From the cell containing the given text, extract its center point as [x, y] coordinate. 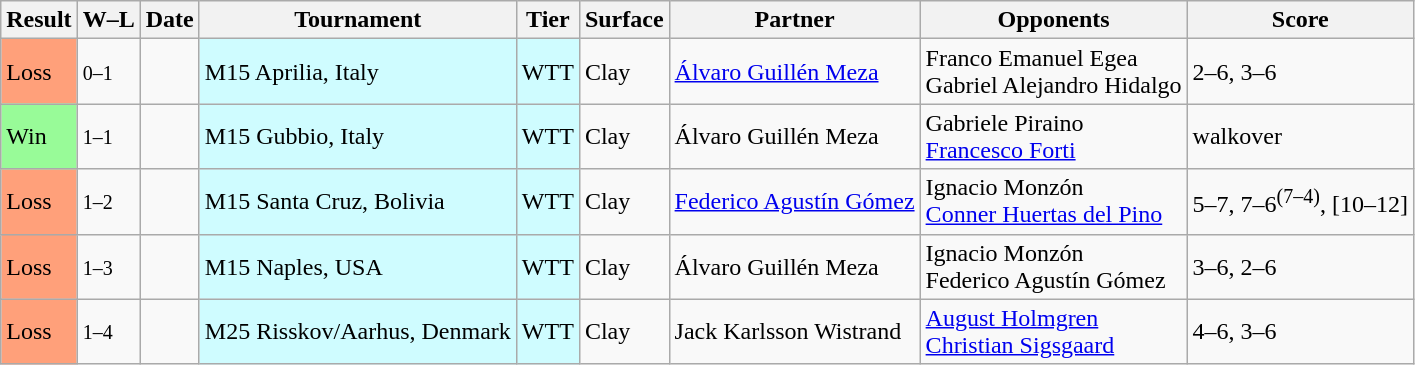
Surface [624, 20]
1–2 [108, 202]
1–4 [108, 332]
1–1 [108, 136]
Franco Emanuel Egea Gabriel Alejandro Hidalgo [1054, 72]
M15 Aprilia, Italy [358, 72]
Opponents [1054, 20]
Result [39, 20]
1–3 [108, 266]
Tournament [358, 20]
M15 Gubbio, Italy [358, 136]
Federico Agustín Gómez [794, 202]
3–6, 2–6 [1300, 266]
walkover [1300, 136]
W–L [108, 20]
Gabriele Piraino Francesco Forti [1054, 136]
Ignacio Monzón Federico Agustín Gómez [1054, 266]
Date [170, 20]
Partner [794, 20]
0–1 [108, 72]
5–7, 7–6(7–4), [10–12] [1300, 202]
M15 Santa Cruz, Bolivia [358, 202]
Tier [548, 20]
Score [1300, 20]
August Holmgren Christian Sigsgaard [1054, 332]
2–6, 3–6 [1300, 72]
Win [39, 136]
4–6, 3–6 [1300, 332]
M25 Risskov/Aarhus, Denmark [358, 332]
Jack Karlsson Wistrand [794, 332]
Ignacio Monzón Conner Huertas del Pino [1054, 202]
M15 Naples, USA [358, 266]
